Search for the cell housing the specified text and yield its [X, Y] center coordinate. 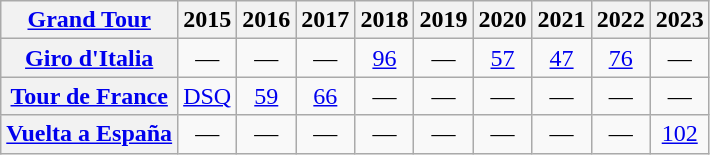
47 [562, 58]
2018 [384, 20]
96 [384, 58]
2016 [266, 20]
2020 [502, 20]
2017 [326, 20]
2023 [680, 20]
2019 [444, 20]
102 [680, 134]
Giro d'Italia [90, 58]
59 [266, 96]
Vuelta a España [90, 134]
DSQ [208, 96]
2015 [208, 20]
Tour de France [90, 96]
2022 [620, 20]
76 [620, 58]
57 [502, 58]
2021 [562, 20]
66 [326, 96]
Grand Tour [90, 20]
